Extract the (X, Y) coordinate from the center of the cell holding the provided text.  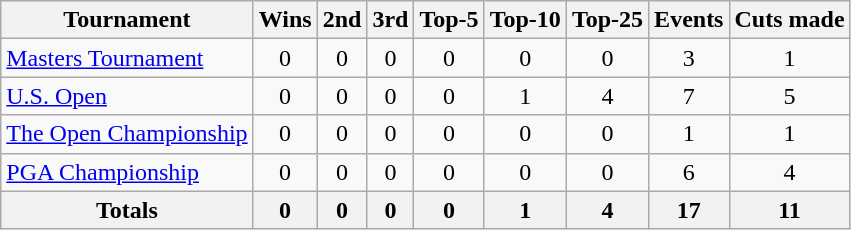
3 (689, 58)
6 (689, 172)
2nd (342, 20)
17 (689, 210)
11 (790, 210)
Wins (285, 20)
Top-5 (449, 20)
U.S. Open (127, 96)
7 (689, 96)
Top-25 (607, 20)
Totals (127, 210)
The Open Championship (127, 134)
Top-10 (525, 20)
PGA Championship (127, 172)
Cuts made (790, 20)
Events (689, 20)
Tournament (127, 20)
Masters Tournament (127, 58)
5 (790, 96)
3rd (390, 20)
